Return (X, Y) of the center of cell containing provided text 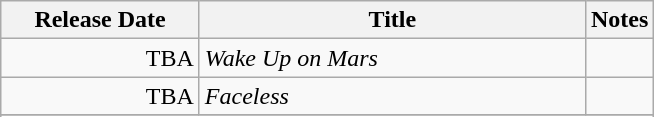
Notes (619, 20)
Release Date (100, 20)
Faceless (392, 96)
Title (392, 20)
Wake Up on Mars (392, 58)
